Return the [x, y] coordinate for the center point of the cell that contains the specified text.  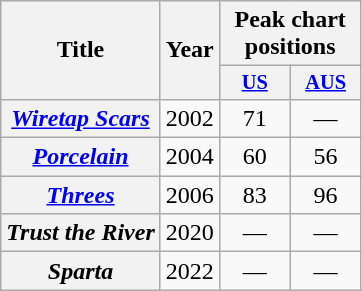
US [254, 83]
Title [81, 50]
2022 [190, 271]
56 [326, 157]
Threes [81, 195]
Sparta [81, 271]
2002 [190, 118]
2006 [190, 195]
71 [254, 118]
Porcelain [81, 157]
83 [254, 195]
AUS [326, 83]
96 [326, 195]
2004 [190, 157]
Year [190, 50]
Wiretap Scars [81, 118]
Trust the River [81, 233]
2020 [190, 233]
60 [254, 157]
Peak chart positions [290, 34]
